Find where the given text appears and provide that cell's center as [X, Y] coordinate. 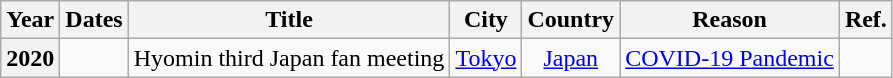
COVID-19 Pandemic [730, 58]
Japan [571, 58]
Ref. [866, 20]
Dates [94, 20]
Title [289, 20]
City [486, 20]
2020 [30, 58]
Hyomin third Japan fan meeting [289, 58]
Year [30, 20]
Reason [730, 20]
Country [571, 20]
Tokyo [486, 58]
